Capture the cell that displays the provided text and extract its (X, Y) central coordinate. 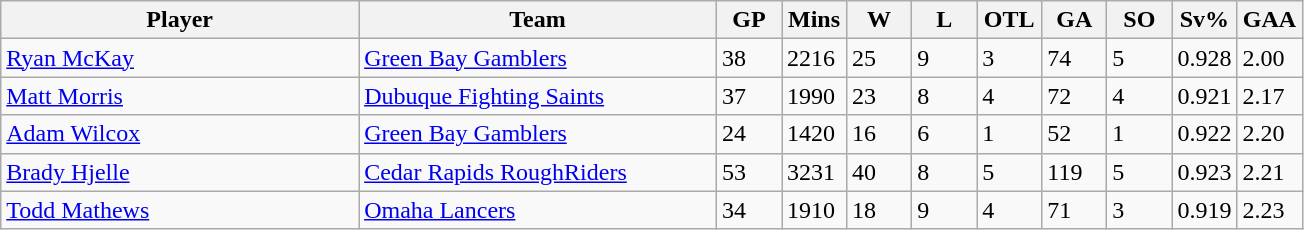
2.21 (1270, 172)
Brady Hjelle (180, 172)
25 (880, 58)
3231 (814, 172)
72 (1074, 96)
71 (1074, 210)
L (944, 20)
Adam Wilcox (180, 134)
Todd Mathews (180, 210)
119 (1074, 172)
18 (880, 210)
W (880, 20)
2.17 (1270, 96)
2.00 (1270, 58)
1910 (814, 210)
38 (748, 58)
1990 (814, 96)
Omaha Lancers (538, 210)
Dubuque Fighting Saints (538, 96)
GAA (1270, 20)
53 (748, 172)
37 (748, 96)
1420 (814, 134)
2216 (814, 58)
74 (1074, 58)
Mins (814, 20)
SO (1140, 20)
Sv% (1204, 20)
40 (880, 172)
OTL (1010, 20)
0.921 (1204, 96)
GP (748, 20)
GA (1074, 20)
34 (748, 210)
Ryan McKay (180, 58)
Team (538, 20)
Player (180, 20)
0.928 (1204, 58)
2.20 (1270, 134)
52 (1074, 134)
2.23 (1270, 210)
0.923 (1204, 172)
23 (880, 96)
16 (880, 134)
24 (748, 134)
6 (944, 134)
0.919 (1204, 210)
Matt Morris (180, 96)
Cedar Rapids RoughRiders (538, 172)
0.922 (1204, 134)
